Extract the [X, Y] coordinate from the center of the cell holding the provided text.  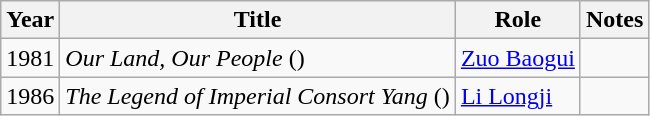
Notes [614, 20]
Role [518, 20]
1986 [30, 96]
Title [258, 20]
Zuo Baogui [518, 58]
The Legend of Imperial Consort Yang () [258, 96]
Year [30, 20]
1981 [30, 58]
Our Land, Our People () [258, 58]
Li Longji [518, 96]
